Pinpoint the cell where the given text exists, returning its (X, Y) midpoint coordinate. 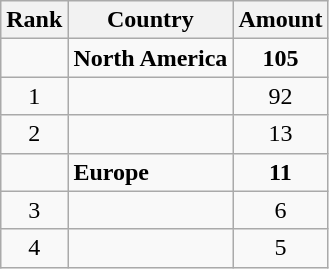
2 (34, 134)
6 (280, 210)
1 (34, 96)
Amount (280, 20)
4 (34, 248)
13 (280, 134)
105 (280, 58)
92 (280, 96)
Europe (150, 172)
3 (34, 210)
5 (280, 248)
Rank (34, 20)
North America (150, 58)
Country (150, 20)
11 (280, 172)
